Return the [x, y] coordinate for the center point of the cell that contains the specified text.  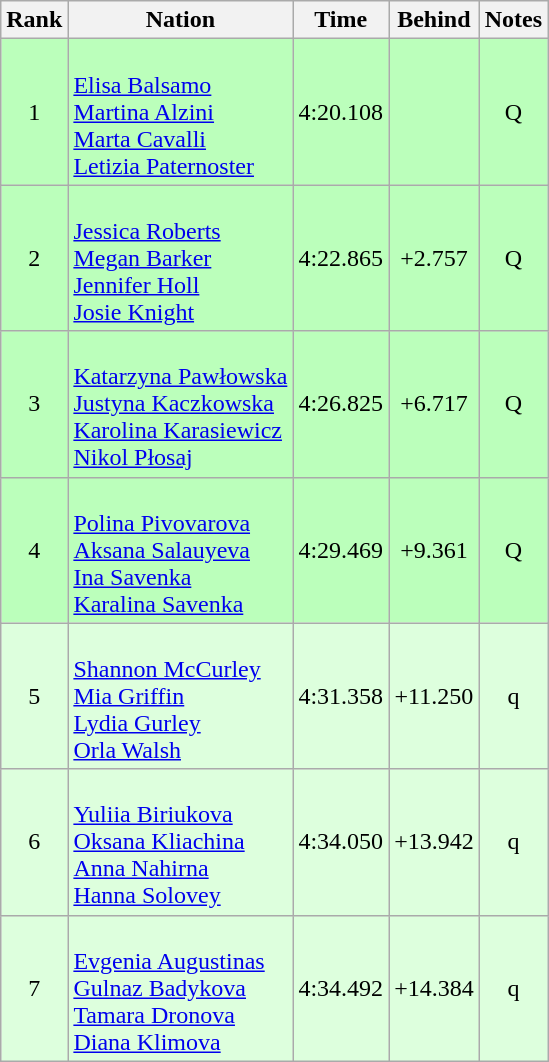
4:20.108 [341, 112]
4:22.865 [341, 258]
4:29.469 [341, 550]
4 [34, 550]
4:34.492 [341, 988]
Notes [513, 20]
+14.384 [434, 988]
4:31.358 [341, 696]
5 [34, 696]
1 [34, 112]
4:26.825 [341, 404]
Behind [434, 20]
+9.361 [434, 550]
3 [34, 404]
+11.250 [434, 696]
Time [341, 20]
4:34.050 [341, 842]
Jessica RobertsMegan BarkerJennifer HollJosie Knight [180, 258]
+6.717 [434, 404]
Rank [34, 20]
Elisa BalsamoMartina AlziniMarta CavalliLetizia Paternoster [180, 112]
7 [34, 988]
6 [34, 842]
+13.942 [434, 842]
Nation [180, 20]
Katarzyna PawłowskaJustyna KaczkowskaKarolina KarasiewiczNikol Płosaj [180, 404]
Yuliia BiriukovaOksana KliachinaAnna NahirnaHanna Solovey [180, 842]
+2.757 [434, 258]
Polina PivovarovaAksana SalauyevaIna SavenkaKaralina Savenka [180, 550]
2 [34, 258]
Shannon McCurleyMia GriffinLydia GurleyOrla Walsh [180, 696]
Evgenia AugustinasGulnaz BadykovaTamara DronovaDiana Klimova [180, 988]
